For the text-containing cell, return its midpoint in (x, y) coordinate format. 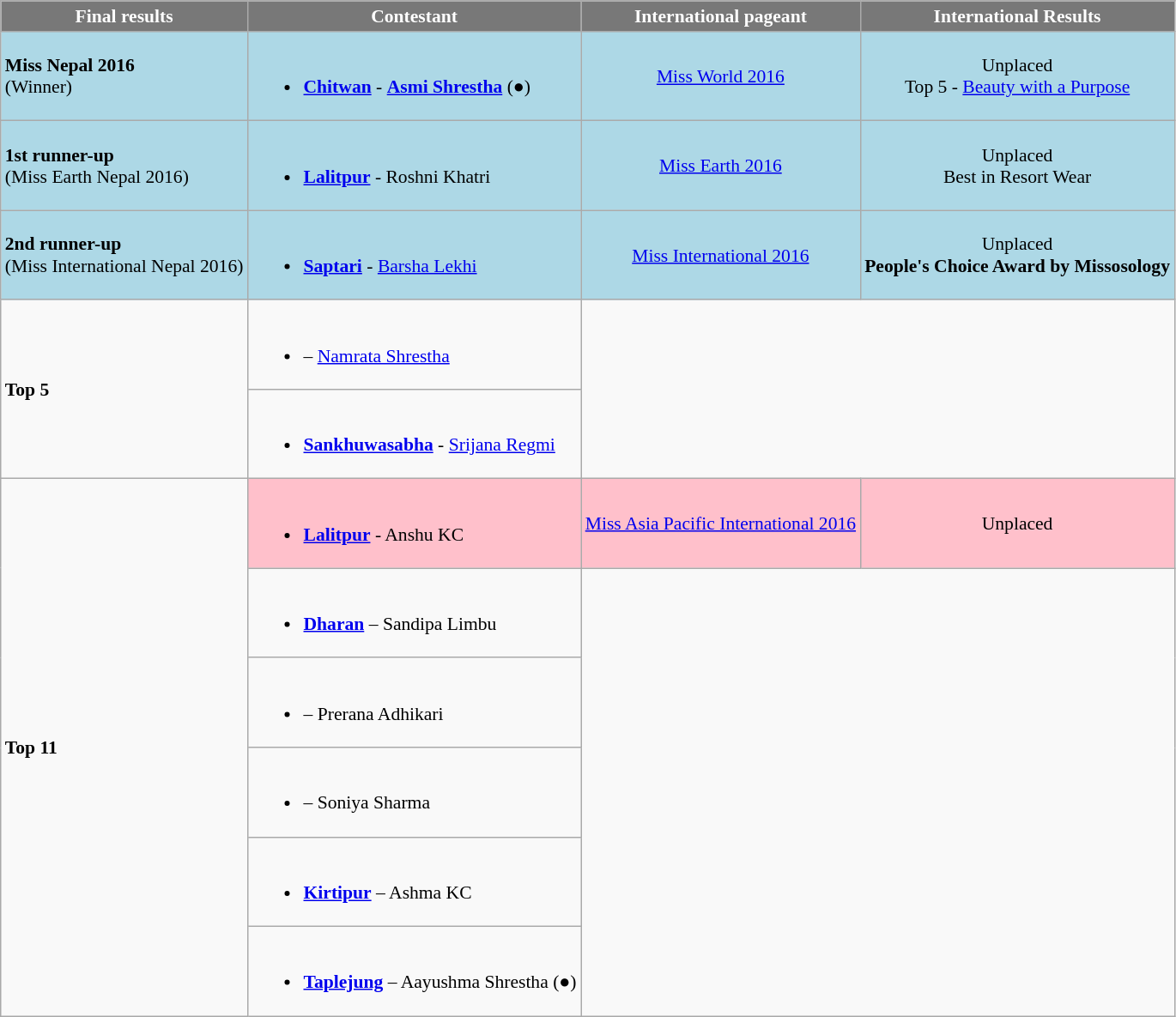
International pageant (721, 16)
Dharan – Sandipa Limbu (414, 614)
International Results (1017, 16)
– Prerana Adhikari (414, 703)
Unplaced People's Choice Award by Missosology (1017, 255)
Saptari - Barsha Lekhi (414, 255)
Miss International 2016 (721, 255)
Contestant (414, 16)
– Soniya Sharma (414, 792)
Unplaced Best in Resort Wear (1017, 166)
Top 5 (124, 390)
Lalitpur - Roshni Khatri (414, 166)
2nd runner-up(Miss International Nepal 2016) (124, 255)
Unplaced Top 5 - Beauty with a Purpose (1017, 76)
Miss World 2016 (721, 76)
Sankhuwasabha - Srijana Regmi (414, 434)
Taplejung – Aayushma Shrestha (●) (414, 972)
Chitwan - Asmi Shrestha (●) (414, 76)
Miss Nepal 2016(Winner) (124, 76)
Miss Asia Pacific International 2016 (721, 524)
1st runner-up(Miss Earth Nepal 2016) (124, 166)
Top 11 (124, 748)
– Namrata Shrestha (414, 345)
Kirtipur – Ashma KC (414, 881)
Lalitpur - Anshu KC (414, 524)
Unplaced (1017, 524)
Final results (124, 16)
Miss Earth 2016 (721, 166)
